Output the (x, y) coordinate of the center of the cell containing the given text.  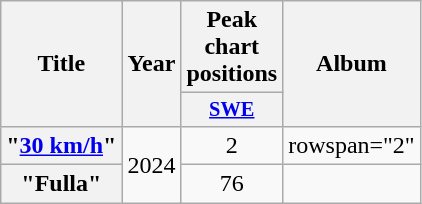
SWE (232, 110)
Title (62, 64)
Peak chart positions (232, 47)
Year (152, 64)
"30 km/h" (62, 145)
2 (232, 145)
Album (352, 64)
"Fulla" (62, 184)
2024 (152, 164)
76 (232, 184)
rowspan="2" (352, 145)
